Determine the (x, y) coordinate at the center of the cell enclosing the given text.  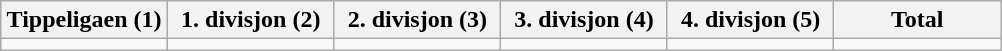
3. divisjon (4) (584, 20)
2. divisjon (3) (418, 20)
4. divisjon (5) (750, 20)
Total (918, 20)
1. divisjon (2) (250, 20)
Tippeligaen (1) (84, 20)
